Pinpoint the cell where the given text exists, returning its [X, Y] midpoint coordinate. 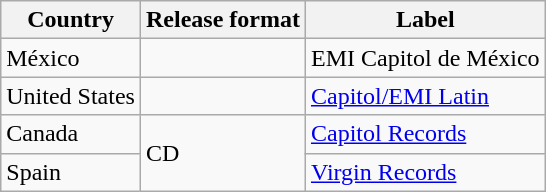
Capitol Records [425, 134]
CD [222, 153]
Virgin Records [425, 172]
Spain [71, 172]
México [71, 58]
Release format [222, 20]
United States [71, 96]
EMI Capitol de México [425, 58]
Label [425, 20]
Capitol/EMI Latin [425, 96]
Country [71, 20]
Canada [71, 134]
